Extract the (X, Y) coordinate from the center of the cell holding the provided text.  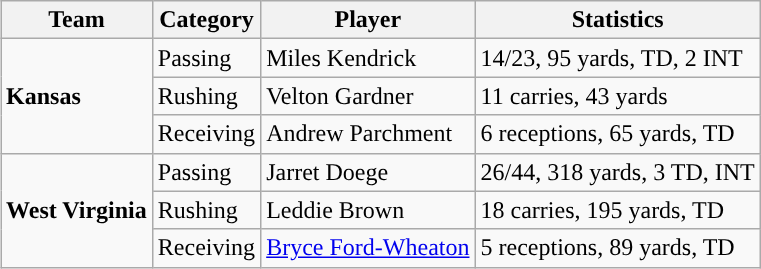
Velton Gardner (368, 96)
Andrew Parchment (368, 134)
Kansas (77, 96)
West Virginia (77, 210)
Team (77, 20)
Statistics (618, 20)
Leddie Brown (368, 210)
5 receptions, 89 yards, TD (618, 248)
6 receptions, 65 yards, TD (618, 134)
Category (206, 20)
26/44, 318 yards, 3 TD, INT (618, 172)
11 carries, 43 yards (618, 96)
Jarret Doege (368, 172)
Player (368, 20)
14/23, 95 yards, TD, 2 INT (618, 58)
18 carries, 195 yards, TD (618, 210)
Miles Kendrick (368, 58)
Bryce Ford-Wheaton (368, 248)
